Identify which cell holds the provided text, then report its (x, y) central coordinate. 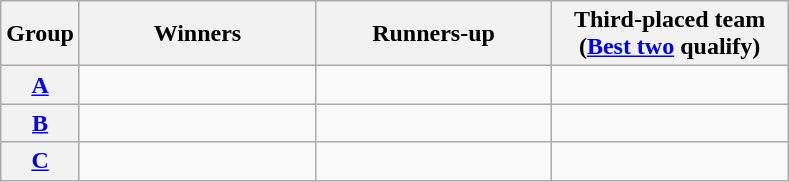
Group (40, 34)
C (40, 161)
B (40, 123)
A (40, 85)
Winners (197, 34)
Third-placed team(Best two qualify) (670, 34)
Runners-up (433, 34)
